Search for the cell housing the specified text and yield its (x, y) center coordinate. 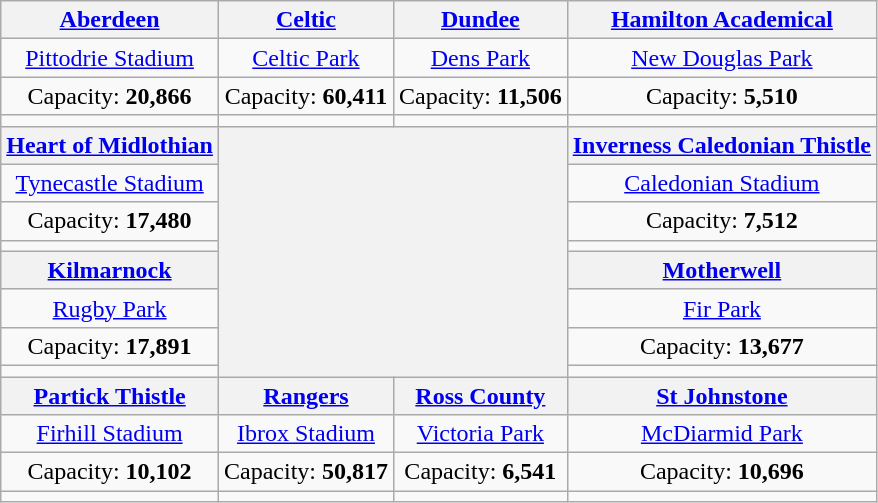
Ross County (480, 395)
Capacity: 11,506 (480, 96)
Capacity: 17,891 (110, 346)
Heart of Midlothian (110, 145)
Rangers (306, 395)
Caledonian Stadium (722, 183)
McDiarmid Park (722, 434)
Capacity: 17,480 (110, 221)
Capacity: 13,677 (722, 346)
Aberdeen (110, 20)
Dundee (480, 20)
Capacity: 50,817 (306, 472)
Partick Thistle (110, 395)
Motherwell (722, 270)
Capacity: 7,512 (722, 221)
Hamilton Academical (722, 20)
Victoria Park (480, 434)
Dens Park (480, 58)
Inverness Caledonian Thistle (722, 145)
Capacity: 20,866 (110, 96)
Celtic Park (306, 58)
Ibrox Stadium (306, 434)
St Johnstone (722, 395)
Celtic (306, 20)
Pittodrie Stadium (110, 58)
Firhill Stadium (110, 434)
Capacity: 5,510 (722, 96)
Kilmarnock (110, 270)
New Douglas Park (722, 58)
Capacity: 10,696 (722, 472)
Rugby Park (110, 308)
Capacity: 10,102 (110, 472)
Fir Park (722, 308)
Tynecastle Stadium (110, 183)
Capacity: 6,541 (480, 472)
Capacity: 60,411 (306, 96)
